Pinpoint the cell where the given text exists, returning its (X, Y) midpoint coordinate. 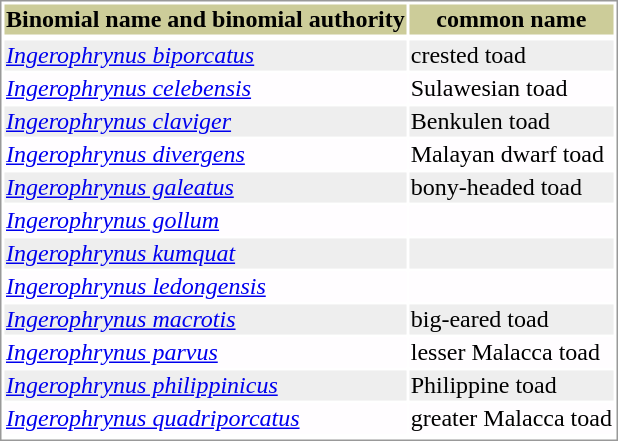
Malayan dwarf toad (511, 155)
Ingerophrynus gollum (205, 221)
Ingerophrynus kumquat (205, 253)
Ingerophrynus galeatus (205, 187)
crested toad (511, 55)
Ingerophrynus divergens (205, 155)
Ingerophrynus parvus (205, 353)
Ingerophrynus biporcatus (205, 55)
Ingerophrynus philippinicus (205, 385)
Ingerophrynus macrotis (205, 319)
lesser Malacca toad (511, 353)
Ingerophrynus celebensis (205, 89)
common name (511, 19)
Sulawesian toad (511, 89)
Ingerophrynus claviger (205, 121)
big-eared toad (511, 319)
greater Malacca toad (511, 419)
bony-headed toad (511, 187)
Ingerophrynus ledongensis (205, 287)
Ingerophrynus quadriporcatus (205, 419)
Benkulen toad (511, 121)
Binomial name and binomial authority (205, 19)
Philippine toad (511, 385)
